Detect which cell encompasses the target text, then output its (x, y) center coordinate. 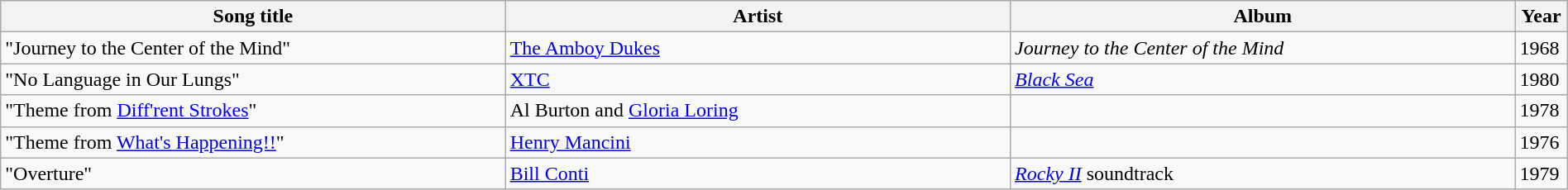
1976 (1542, 142)
Song title (253, 17)
"Theme from What's Happening!!" (253, 142)
Album (1263, 17)
Rocky II soundtrack (1263, 173)
"No Language in Our Lungs" (253, 79)
The Amboy Dukes (758, 48)
1980 (1542, 79)
XTC (758, 79)
"Journey to the Center of the Mind" (253, 48)
1979 (1542, 173)
"Theme from Diff'rent Strokes" (253, 111)
Al Burton and Gloria Loring (758, 111)
Year (1542, 17)
Journey to the Center of the Mind (1263, 48)
1978 (1542, 111)
Henry Mancini (758, 142)
1968 (1542, 48)
Artist (758, 17)
Bill Conti (758, 173)
Black Sea (1263, 79)
"Overture" (253, 173)
